Provide the (x, y) coordinate of the cell's center where the given text is located.  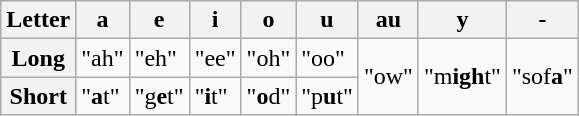
Long (38, 58)
u (328, 20)
Letter (38, 20)
"at" (102, 96)
"ah" (102, 58)
"ee" (215, 58)
a (102, 20)
"get" (159, 96)
e (159, 20)
Short (38, 96)
"it" (215, 96)
au (388, 20)
"eh" (159, 58)
"might" (462, 77)
"sofa" (542, 77)
"oo" (328, 58)
"ow" (388, 77)
"oh" (268, 58)
"put" (328, 96)
i (215, 20)
o (268, 20)
y (462, 20)
- (542, 20)
"od" (268, 96)
